Locate the cell with the specified text and output its (X, Y) center coordinate. 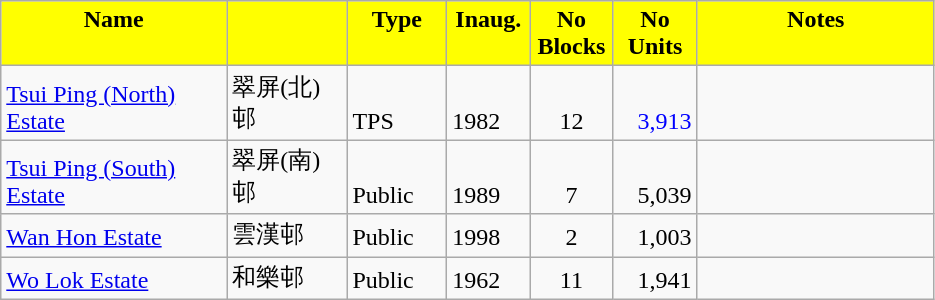
12 (572, 103)
Tsui Ping (North) Estate (114, 103)
No Blocks (572, 34)
Inaug. (488, 34)
1998 (488, 236)
Name (114, 34)
Notes (816, 34)
1,003 (655, 236)
雲漢邨 (287, 236)
3,913 (655, 103)
和樂邨 (287, 278)
5,039 (655, 177)
1,941 (655, 278)
1982 (488, 103)
1989 (488, 177)
翠屏(南)邨 (287, 177)
Type (397, 34)
7 (572, 177)
Wo Lok Estate (114, 278)
1962 (488, 278)
11 (572, 278)
No Units (655, 34)
2 (572, 236)
Tsui Ping (South) Estate (114, 177)
翠屏(北)邨 (287, 103)
Wan Hon Estate (114, 236)
TPS (397, 103)
